Capture the cell that displays the provided text and extract its (X, Y) central coordinate. 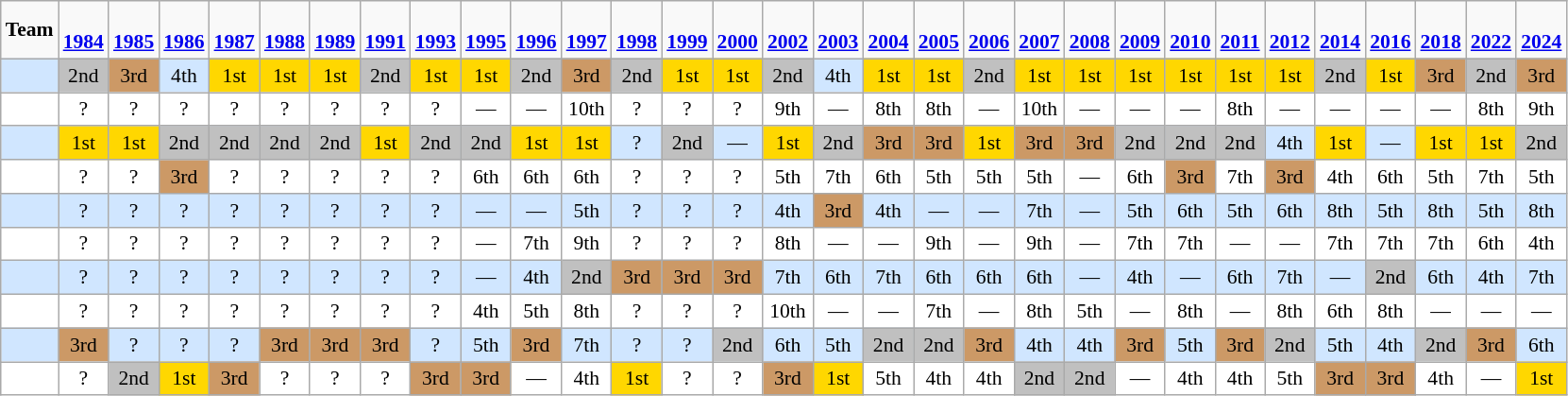
1993 (436, 30)
2002 (787, 30)
1986 (183, 30)
1995 (485, 30)
2004 (887, 30)
2012 (1290, 30)
1996 (536, 30)
2024 (1541, 30)
1987 (234, 30)
2003 (838, 30)
2010 (1189, 30)
2005 (938, 30)
2022 (1492, 30)
2016 (1390, 30)
1991 (385, 30)
2007 (1038, 30)
1988 (285, 30)
2014 (1340, 30)
2011 (1239, 30)
1984 (83, 30)
2000 (738, 30)
Team (30, 30)
1999 (687, 30)
2006 (989, 30)
1989 (334, 30)
2009 (1140, 30)
1998 (636, 30)
2008 (1089, 30)
2018 (1441, 30)
1997 (587, 30)
1985 (134, 30)
